Capture the cell that displays the provided text and extract its [X, Y] central coordinate. 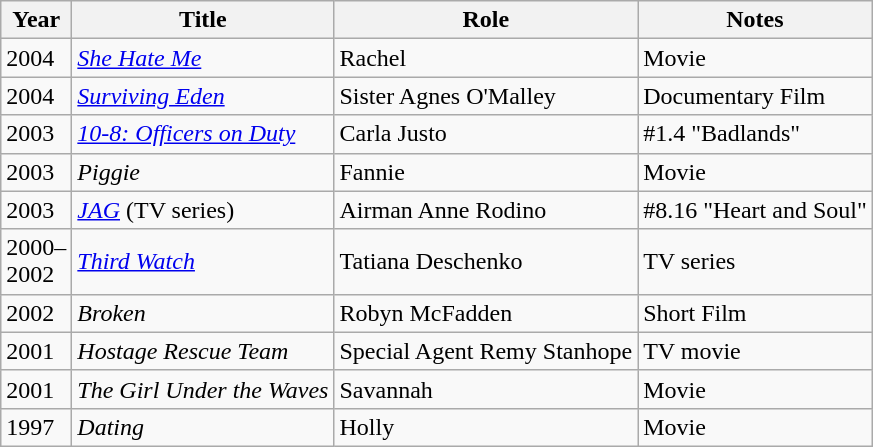
Year [36, 20]
Role [486, 20]
1997 [36, 427]
#8.16 "Heart and Soul" [756, 210]
Hostage Rescue Team [203, 351]
2000–2002 [36, 262]
Notes [756, 20]
Title [203, 20]
Special Agent Remy Stanhope [486, 351]
JAG (TV series) [203, 210]
Robyn McFadden [486, 313]
Third Watch [203, 262]
Broken [203, 313]
TV movie [756, 351]
Surviving Eden [203, 96]
Piggie [203, 172]
TV series [756, 262]
Documentary Film [756, 96]
She Hate Me [203, 58]
The Girl Under the Waves [203, 389]
10-8: Officers on Duty [203, 134]
#1.4 "Badlands" [756, 134]
Short Film [756, 313]
Rachel [486, 58]
Fannie [486, 172]
Airman Anne Rodino [486, 210]
Carla Justo [486, 134]
Savannah [486, 389]
Holly [486, 427]
2002 [36, 313]
Sister Agnes O'Malley [486, 96]
Tatiana Deschenko [486, 262]
Dating [203, 427]
